From the cell containing the given text, extract its center point as [x, y] coordinate. 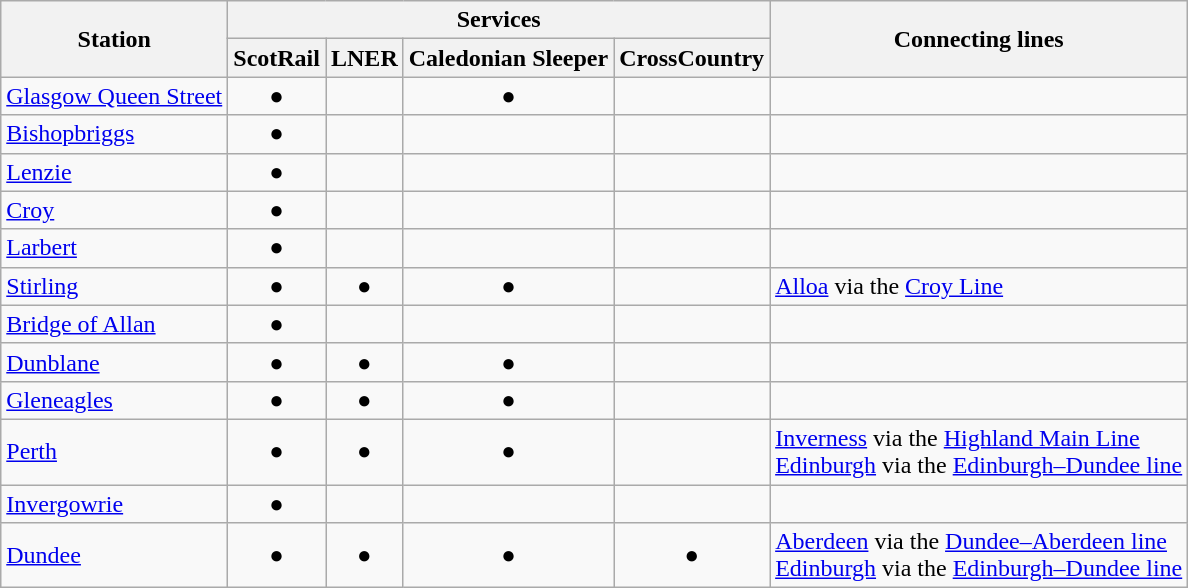
Dundee [114, 556]
ScotRail [277, 58]
Bridge of Allan [114, 324]
Larbert [114, 248]
Caledonian Sleeper [508, 58]
Bishopbriggs [114, 134]
Stirling [114, 286]
LNER [365, 58]
CrossCountry [692, 58]
Invergowrie [114, 503]
Station [114, 39]
Inverness via the Highland Main LineEdinburgh via the Edinburgh–Dundee line [979, 452]
Alloa via the Croy Line [979, 286]
Croy [114, 210]
Dunblane [114, 362]
Gleneagles [114, 400]
Perth [114, 452]
Services [499, 20]
Aberdeen via the Dundee–Aberdeen lineEdinburgh via the Edinburgh–Dundee line [979, 556]
Connecting lines [979, 39]
Lenzie [114, 172]
Glasgow Queen Street [114, 96]
